Provide the [x, y] coordinate of the cell's center where the given text is located.  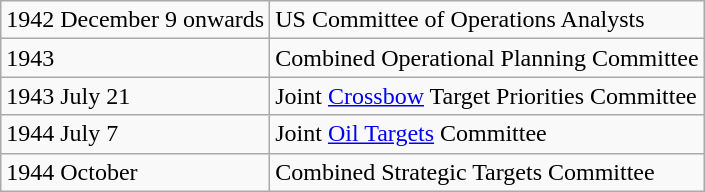
Combined Operational Planning Committee [487, 58]
1943 July 21 [136, 96]
Joint Crossbow Target Priorities Committee [487, 96]
1943 [136, 58]
1942 December 9 onwards [136, 20]
US Committee of Operations Analysts [487, 20]
1944 October [136, 172]
1944 July 7 [136, 134]
Joint Oil Targets Committee [487, 134]
Combined Strategic Targets Committee [487, 172]
